From the cell containing the given text, extract its center point as (X, Y) coordinate. 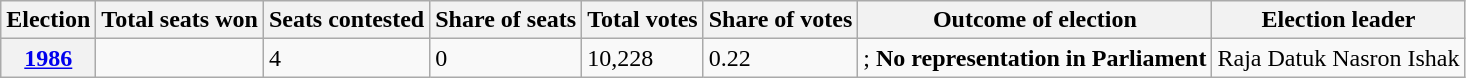
Total seats won (180, 20)
Total votes (643, 20)
0.22 (780, 58)
4 (346, 58)
Raja Datuk Nasron Ishak (1338, 58)
1986 (48, 58)
; No representation in Parliament (1035, 58)
10,228 (643, 58)
Share of votes (780, 20)
Seats contested (346, 20)
Election leader (1338, 20)
Share of seats (506, 20)
Election (48, 20)
0 (506, 58)
Outcome of election (1035, 20)
